Provide the (x, y) coordinate of the cell's center where the given text is located.  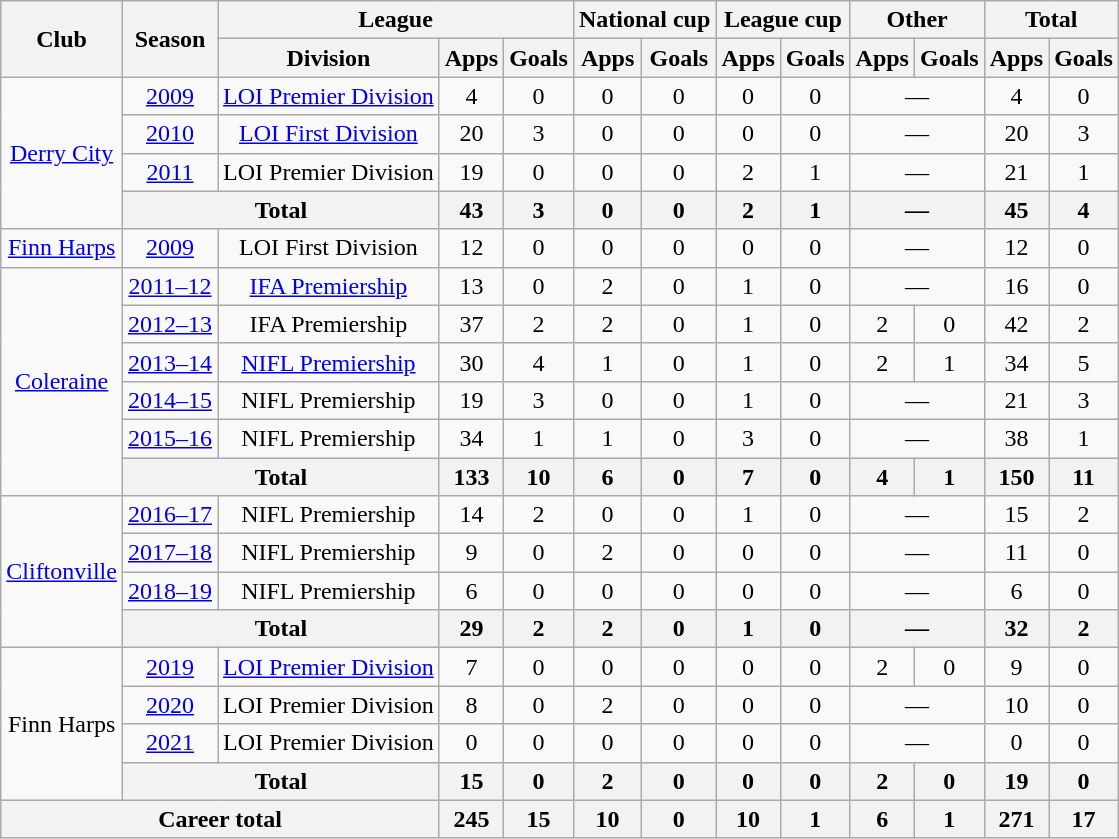
Division (329, 58)
16 (1016, 286)
League cup (783, 20)
2011–12 (170, 286)
14 (471, 515)
32 (1016, 629)
Derry City (62, 153)
Career total (220, 819)
National cup (644, 20)
2010 (170, 134)
2017–18 (170, 553)
13 (471, 286)
2014–15 (170, 400)
133 (471, 477)
30 (471, 362)
Club (62, 39)
8 (471, 705)
43 (471, 210)
271 (1016, 819)
38 (1016, 438)
17 (1084, 819)
5 (1084, 362)
2013–14 (170, 362)
37 (471, 324)
2012–13 (170, 324)
Season (170, 39)
Cliftonville (62, 572)
2018–19 (170, 591)
2015–16 (170, 438)
2011 (170, 172)
2021 (170, 743)
2016–17 (170, 515)
29 (471, 629)
Coleraine (62, 381)
42 (1016, 324)
245 (471, 819)
150 (1016, 477)
2019 (170, 667)
45 (1016, 210)
2020 (170, 705)
Other (917, 20)
League (396, 20)
